Output the (x, y) coordinate of the center of the cell containing the given text.  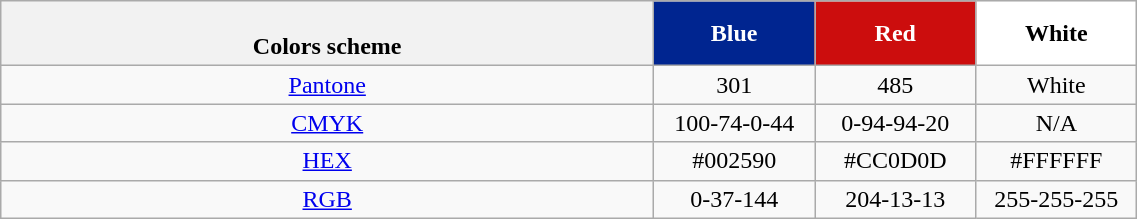
100-74-0-44 (734, 123)
255-255-255 (1056, 199)
Pantone (328, 85)
301 (734, 85)
0-37-144 (734, 199)
Red (896, 34)
Colors scheme (328, 34)
Blue (734, 34)
204-13-13 (896, 199)
HEX (328, 161)
0-94-94-20 (896, 123)
485 (896, 85)
CMYK (328, 123)
N/A (1056, 123)
#002590 (734, 161)
RGB (328, 199)
#FFFFFF (1056, 161)
#CC0D0D (896, 161)
